Determine the (x, y) coordinate at the center of the cell enclosing the given text.  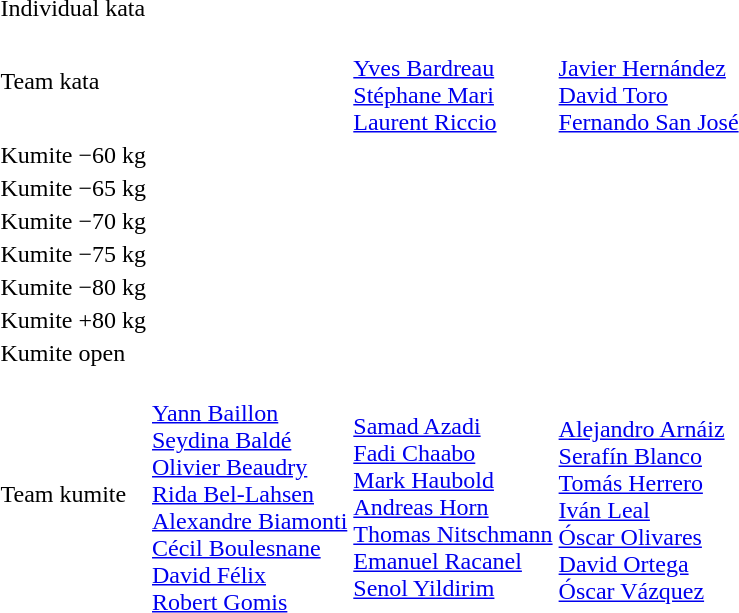
Yves BardreauStéphane MariLaurent Riccio (453, 82)
